From the cell containing the given text, extract its center point as [x, y] coordinate. 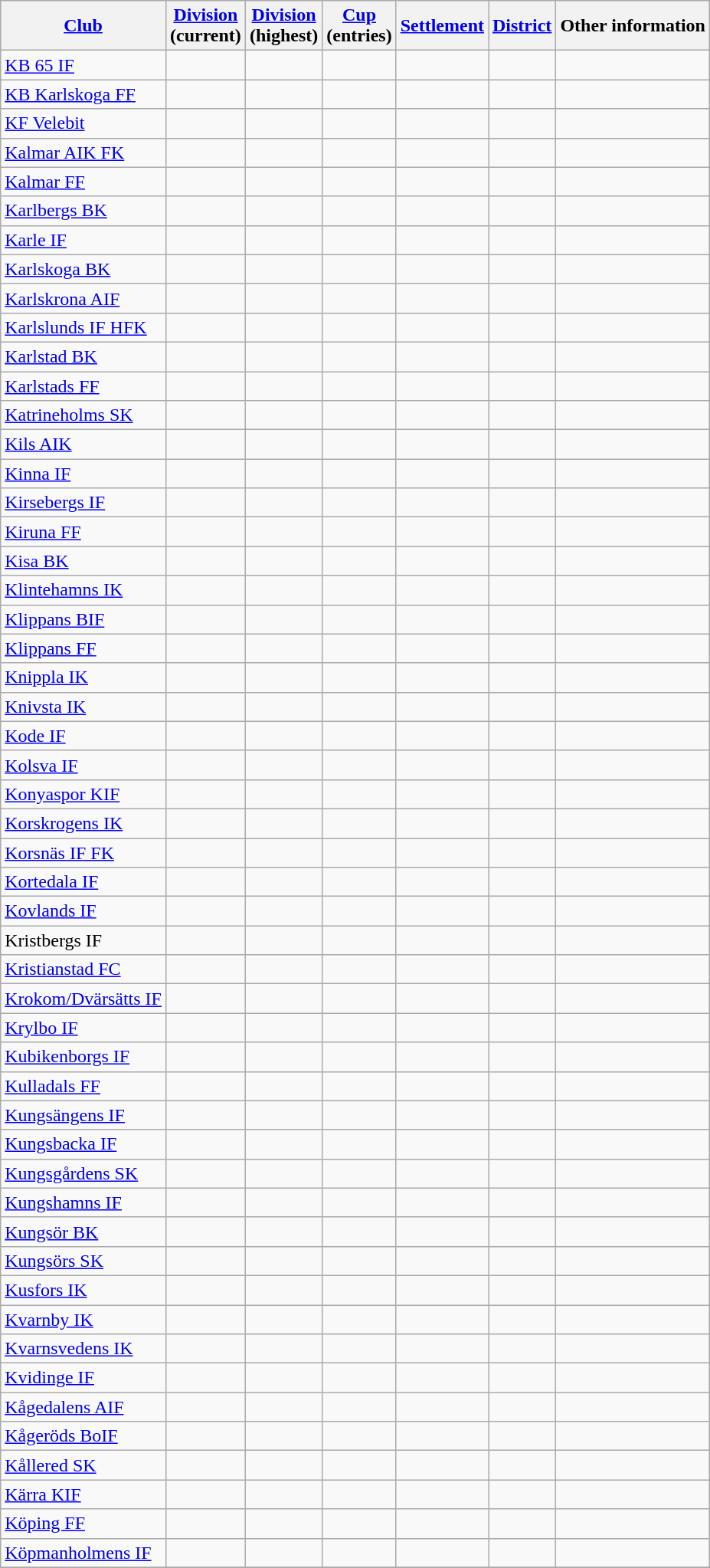
Korsnäs IF FK [83, 853]
Kubikenborgs IF [83, 1057]
KF Velebit [83, 123]
Kållered SK [83, 1465]
Kirsebergs IF [83, 503]
Kisa BK [83, 561]
Kvarnsvedens IK [83, 1349]
Korskrogens IK [83, 823]
District [522, 26]
Kortedala IF [83, 882]
Kiruna FF [83, 532]
Kusfors IK [83, 1290]
Karlslunds IF HFK [83, 327]
Kågeröds BoIF [83, 1436]
Karlbergs BK [83, 211]
Karlstads FF [83, 385]
Division (highest) [283, 26]
Other information [633, 26]
Kalmar AIK FK [83, 153]
Karlstad BK [83, 356]
Settlement [442, 26]
Karlskoga BK [83, 269]
Kode IF [83, 736]
Klippans BIF [83, 619]
Club [83, 26]
Karle IF [83, 240]
Klintehamns IK [83, 590]
Kärra KIF [83, 1494]
Köpmanholmens IF [83, 1553]
Knippla IK [83, 677]
KB 65 IF [83, 65]
Kungsängens IF [83, 1115]
Kovlands IF [83, 911]
Kungsgårdens SK [83, 1173]
Kungsbacka IF [83, 1144]
Kvidinge IF [83, 1378]
Klippans FF [83, 648]
Cup (entries) [359, 26]
Kalmar FF [83, 182]
Kungsör BK [83, 1232]
Kinna IF [83, 474]
KB Karlskoga FF [83, 94]
Kvarnby IK [83, 1319]
Kulladals FF [83, 1086]
Köping FF [83, 1524]
Krylbo IF [83, 1028]
Kågedalens AIF [83, 1407]
Division (current) [205, 26]
Katrineholms SK [83, 415]
Karlskrona AIF [83, 298]
Kungsörs SK [83, 1261]
Knivsta IK [83, 707]
Kristianstad FC [83, 969]
Kungshamns IF [83, 1202]
Kils AIK [83, 444]
Kristbergs IF [83, 940]
Konyaspor KIF [83, 794]
Krokom/Dvärsätts IF [83, 999]
Kolsva IF [83, 765]
